Determine the [x, y] coordinate at the center of the cell enclosing the given text.  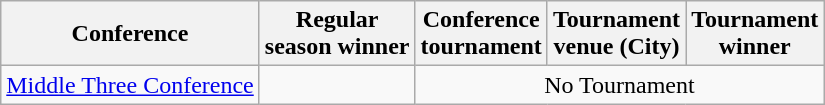
Middle Three Conference [130, 85]
Tournament venue (City) [616, 34]
Conference tournament [481, 34]
Tournament winner [755, 34]
Regular season winner [337, 34]
Conference [130, 34]
No Tournament [620, 85]
